From the cell containing the given text, extract its center point as (X, Y) coordinate. 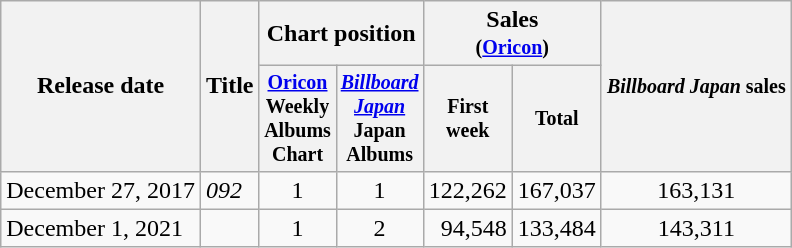
Billboard Japan sales (696, 86)
Billboard JapanJapan Albums (380, 118)
OriconWeeklyAlbumsChart (298, 118)
122,262 (468, 190)
133,484 (556, 228)
Title (230, 86)
Firstweek (468, 118)
December 1, 2021 (101, 228)
Release date (101, 86)
December 27, 2017 (101, 190)
167,037 (556, 190)
2 (380, 228)
Sales(Oricon) (512, 34)
94,548 (468, 228)
092 (230, 190)
143,311 (696, 228)
Total (556, 118)
163,131 (696, 190)
Chart position (341, 34)
